Determine the (x, y) coordinate at the center of the cell enclosing the given text.  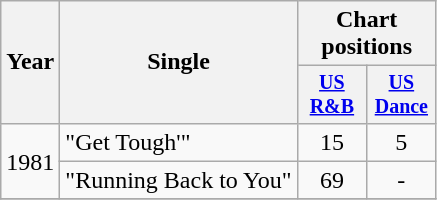
69 (332, 180)
1981 (30, 161)
15 (332, 142)
"Get Tough'" (178, 142)
"Running Back to You" (178, 180)
5 (402, 142)
Year (30, 62)
- (402, 180)
USR&B (332, 94)
USDance (402, 94)
Single (178, 62)
Chart positions (366, 34)
